Return the [X, Y] coordinate for the center point of the cell that contains the specified text.  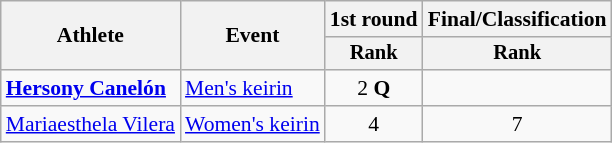
Mariaesthela Vilera [90, 124]
1st round [374, 19]
4 [374, 124]
2 Q [374, 88]
Hersony Canelón [90, 88]
Event [252, 36]
Women's keirin [252, 124]
7 [518, 124]
Men's keirin [252, 88]
Final/Classification [518, 19]
Athlete [90, 36]
